From the cell containing the given text, extract its center point as [X, Y] coordinate. 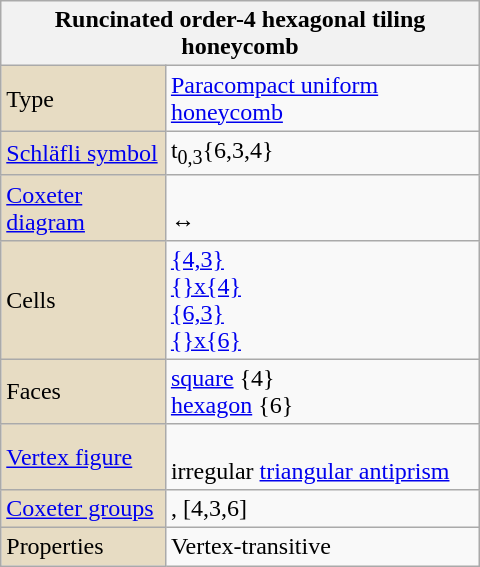
square {4}hexagon {6} [322, 392]
Schläfli symbol [84, 153]
↔ [322, 208]
Properties [84, 547]
Coxeter groups [84, 508]
{4,3} {}x{4} {6,3} {}x{6} [322, 300]
t0,3{6,3,4} [322, 153]
Paracompact uniform honeycomb [322, 98]
Runcinated order-4 hexagonal tiling honeycomb [240, 34]
Vertex-transitive [322, 547]
Type [84, 98]
Coxeter diagram [84, 208]
Cells [84, 300]
Vertex figure [84, 456]
Faces [84, 392]
, [4,3,6] [322, 508]
irregular triangular antiprism [322, 456]
